Extract the (X, Y) coordinate from the center of the cell holding the provided text.  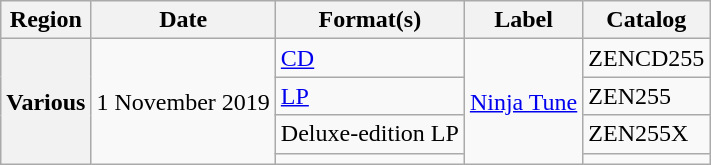
Various (46, 102)
Deluxe-edition LP (370, 134)
Label (523, 20)
1 November 2019 (183, 102)
Catalog (646, 20)
Format(s) (370, 20)
ZEN255X (646, 134)
Ninja Tune (523, 102)
CD (370, 58)
ZENCD255 (646, 58)
Date (183, 20)
LP (370, 96)
ZEN255 (646, 96)
Region (46, 20)
